Provide the [X, Y] coordinate of the cell's center where the given text is located.  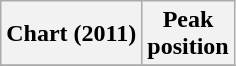
Chart (2011) [72, 34]
Peakposition [188, 34]
